Pinpoint the cell where the given text exists, returning its (X, Y) midpoint coordinate. 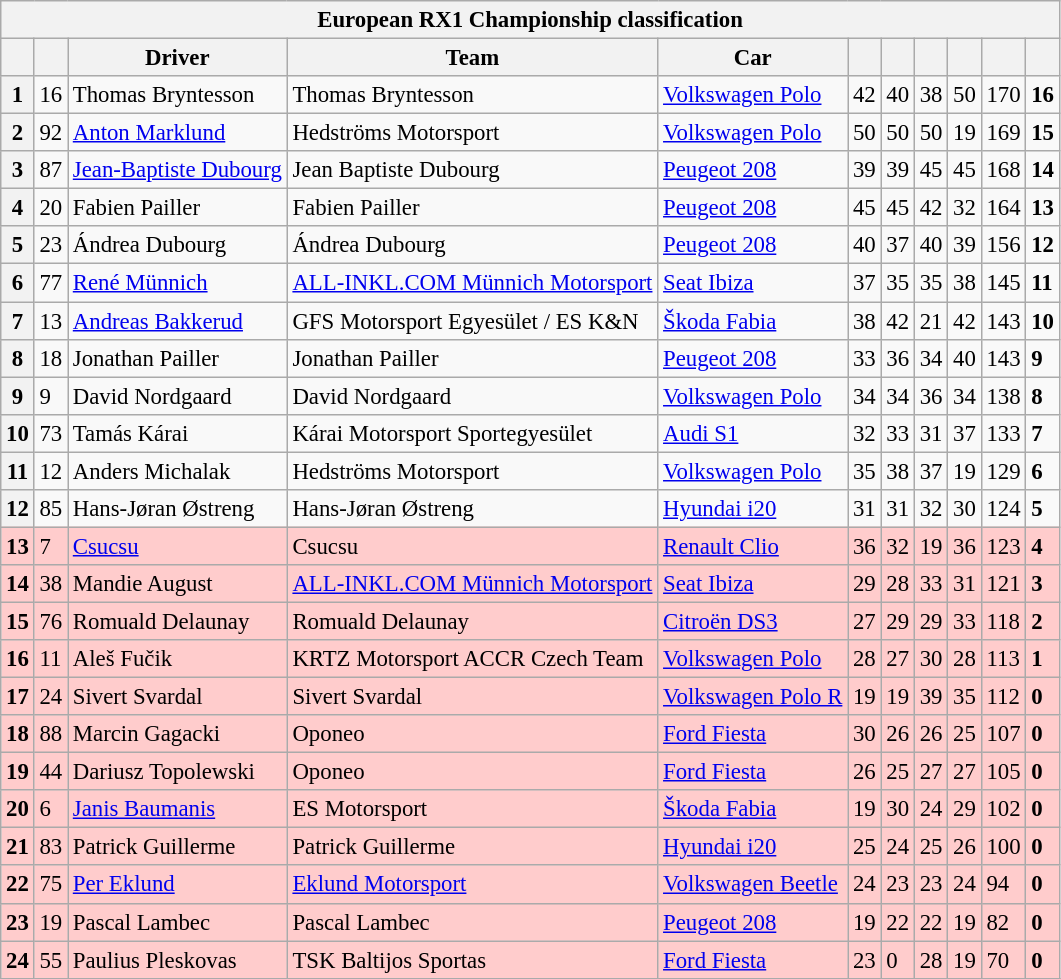
Dariusz Topolewski (178, 772)
123 (1004, 546)
Volkswagen Polo R (753, 697)
Tamás Kárai (178, 433)
100 (1004, 847)
55 (50, 960)
Renault Clio (753, 546)
ES Motorsport (472, 809)
Janis Baumanis (178, 809)
Team (472, 58)
76 (50, 621)
168 (1004, 170)
Per Eklund (178, 885)
129 (1004, 471)
70 (1004, 960)
121 (1004, 584)
Volkswagen Beetle (753, 885)
Kárai Motorsport Sportegyesület (472, 433)
Paulius Pleskovas (178, 960)
105 (1004, 772)
Audi S1 (753, 433)
René Münnich (178, 283)
164 (1004, 208)
169 (1004, 133)
Jean Baptiste Dubourg (472, 170)
Aleš Fučik (178, 659)
Anders Michalak (178, 471)
133 (1004, 433)
85 (50, 509)
118 (1004, 621)
Marcin Gagacki (178, 734)
83 (50, 847)
170 (1004, 95)
Citroën DS3 (753, 621)
44 (50, 772)
European RX1 Championship classification (530, 20)
82 (1004, 922)
138 (1004, 396)
77 (50, 283)
124 (1004, 509)
TSK Baltijos Sportas (472, 960)
92 (50, 133)
Anton Marklund (178, 133)
87 (50, 170)
73 (50, 433)
Eklund Motorsport (472, 885)
145 (1004, 283)
102 (1004, 809)
17 (18, 697)
Mandie August (178, 584)
Jean-Baptiste Dubourg (178, 170)
75 (50, 885)
Andreas Bakkerud (178, 321)
KRTZ Motorsport ACCR Czech Team (472, 659)
88 (50, 734)
112 (1004, 697)
Driver (178, 58)
156 (1004, 245)
Car (753, 58)
GFS Motorsport Egyesület / ES K&N (472, 321)
107 (1004, 734)
94 (1004, 885)
113 (1004, 659)
